Find where the given text appears and provide that cell's center as [x, y] coordinate. 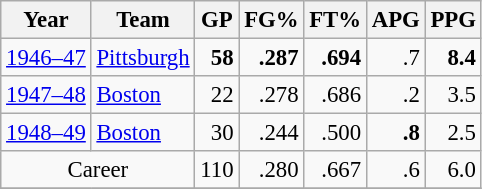
FT% [336, 20]
APG [396, 20]
PPG [453, 20]
1947–48 [46, 95]
Year [46, 20]
Career [98, 170]
Team [143, 20]
30 [217, 133]
8.4 [453, 58]
.500 [336, 133]
3.5 [453, 95]
.278 [272, 95]
.7 [396, 58]
Pittsburgh [143, 58]
6.0 [453, 170]
1948–49 [46, 133]
58 [217, 58]
22 [217, 95]
.694 [336, 58]
.686 [336, 95]
110 [217, 170]
.244 [272, 133]
.6 [396, 170]
2.5 [453, 133]
.287 [272, 58]
GP [217, 20]
.2 [396, 95]
1946–47 [46, 58]
.280 [272, 170]
.8 [396, 133]
.667 [336, 170]
FG% [272, 20]
